Find where the given text appears and provide that cell's center as [X, Y] coordinate. 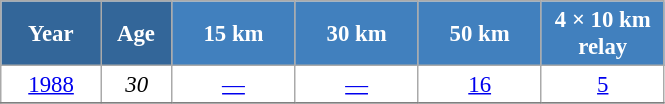
Age [136, 34]
15 km [234, 34]
16 [480, 85]
1988 [52, 85]
50 km [480, 34]
Year [52, 34]
30 km [356, 34]
4 × 10 km relay [602, 34]
5 [602, 85]
30 [136, 85]
